Search for the cell housing the specified text and yield its [x, y] center coordinate. 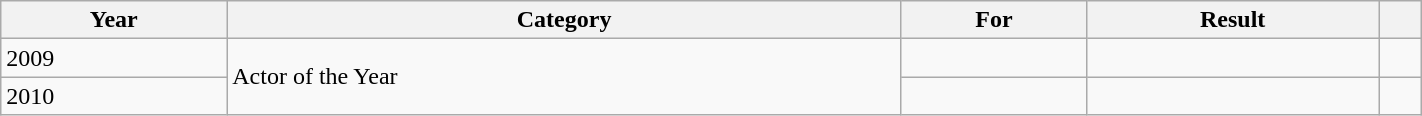
Category [564, 20]
Actor of the Year [564, 77]
For [994, 20]
Result [1233, 20]
2010 [114, 96]
Year [114, 20]
2009 [114, 58]
